Provide the (X, Y) coordinate of the cell's center where the given text is located.  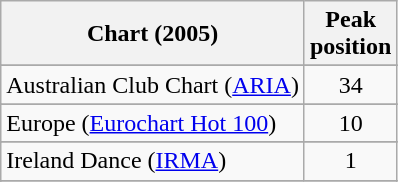
1 (350, 161)
Europe (Eurochart Hot 100) (153, 123)
Ireland Dance (IRMA) (153, 161)
Chart (2005) (153, 34)
10 (350, 123)
Peakposition (350, 34)
Australian Club Chart (ARIA) (153, 85)
34 (350, 85)
